Output the [X, Y] coordinate of the center of the cell containing the given text.  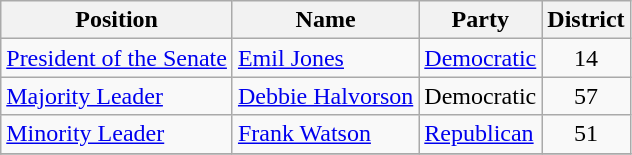
14 [586, 58]
Position [117, 20]
Republican [480, 134]
Emil Jones [325, 58]
President of the Senate [117, 58]
Majority Leader [117, 96]
Minority Leader [117, 134]
Frank Watson [325, 134]
Debbie Halvorson [325, 96]
57 [586, 96]
Party [480, 20]
51 [586, 134]
District [586, 20]
Name [325, 20]
